Identify which cell holds the provided text, then report its (x, y) central coordinate. 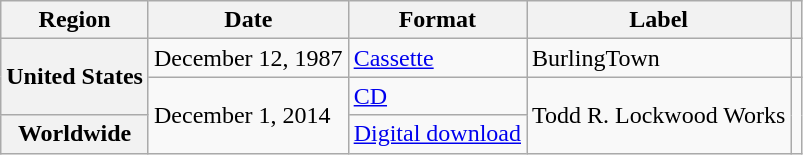
Digital download (437, 134)
Region (75, 20)
Label (659, 20)
Todd R. Lockwood Works (659, 115)
Cassette (437, 58)
Date (248, 20)
Worldwide (75, 134)
CD (437, 96)
December 1, 2014 (248, 115)
December 12, 1987 (248, 58)
Format (437, 20)
United States (75, 77)
BurlingTown (659, 58)
